Return (x, y) of the center of cell containing provided text 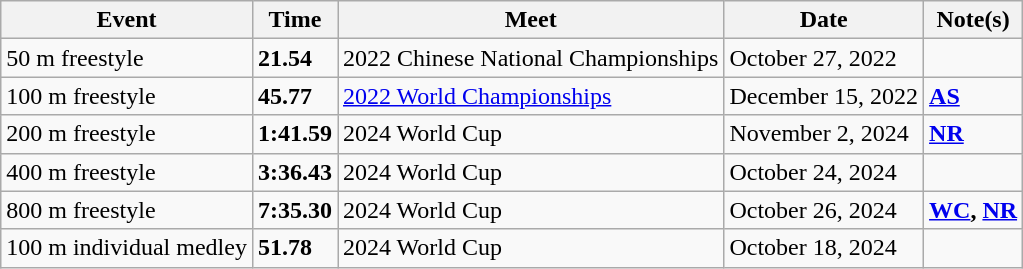
Date (824, 20)
Note(s) (974, 20)
51.78 (294, 248)
50 m freestyle (127, 58)
7:35.30 (294, 210)
October 26, 2024 (824, 210)
WC, NR (974, 210)
100 m freestyle (127, 96)
200 m freestyle (127, 134)
1:41.59 (294, 134)
NR (974, 134)
100 m individual medley (127, 248)
2022 World Championships (531, 96)
Meet (531, 20)
AS (974, 96)
November 2, 2024 (824, 134)
Event (127, 20)
Time (294, 20)
October 24, 2024 (824, 172)
3:36.43 (294, 172)
October 18, 2024 (824, 248)
45.77 (294, 96)
2022 Chinese National Championships (531, 58)
400 m freestyle (127, 172)
800 m freestyle (127, 210)
December 15, 2022 (824, 96)
21.54 (294, 58)
October 27, 2022 (824, 58)
